For the text-containing cell, return its midpoint in (x, y) coordinate format. 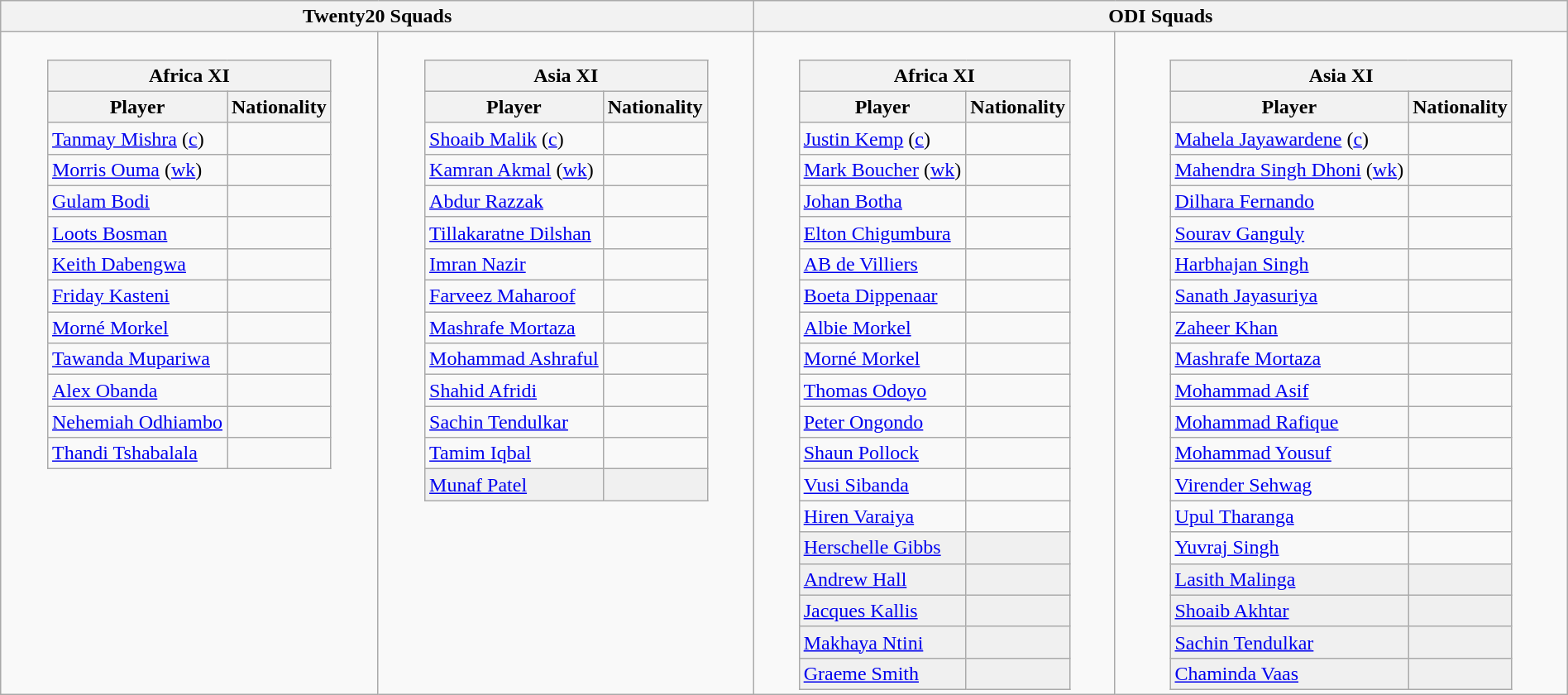
Tawanda Mupariwa (137, 359)
Chaminda Vaas (1289, 673)
Jacques Kallis (882, 611)
Virender Sehwag (1289, 485)
Zaheer Khan (1289, 328)
Sanath Jayasuriya (1289, 296)
Munaf Patel (514, 485)
Sourav Ganguly (1289, 232)
Mohammad Rafique (1289, 422)
Mohammad Asif (1289, 391)
Shahid Afridi (514, 391)
Thomas Odoyo (882, 391)
Andrew Hall (882, 579)
Shoaib Malik (c) (514, 138)
Johan Botha (882, 201)
Herschelle Gibbs (882, 548)
Friday Kasteni (137, 296)
Graeme Smith (882, 673)
Kamran Akmal (wk) (514, 170)
Yuvraj Singh (1289, 548)
Mohammad Yousuf (1289, 453)
Lasith Malinga (1289, 579)
Abdur Razzak (514, 201)
Mohammad Ashraful (514, 359)
Morris Ouma (wk) (137, 170)
Hiren Varaiya (882, 516)
Vusi Sibanda (882, 485)
Nehemiah Odhiambo (137, 422)
Upul Tharanga (1289, 516)
Shoaib Akhtar (1289, 611)
AB de Villiers (882, 264)
Tillakaratne Dilshan (514, 232)
Peter Ongondo (882, 422)
Imran Nazir (514, 264)
Shaun Pollock (882, 453)
ODI Squads (1161, 17)
Alex Obanda (137, 391)
Makhaya Ntini (882, 642)
Elton Chigumbura (882, 232)
Mahela Jayawardene (c) (1289, 138)
Gulam Bodi (137, 201)
Mahendra Singh Dhoni (wk) (1289, 170)
Albie Morkel (882, 328)
Dilhara Fernando (1289, 201)
Harbhajan Singh (1289, 264)
Loots Bosman (137, 232)
Mark Boucher (wk) (882, 170)
Twenty20 Squads (377, 17)
Keith Dabengwa (137, 264)
Boeta Dippenaar (882, 296)
Tanmay Mishra (c) (137, 138)
Farveez Maharoof (514, 296)
Thandi Tshabalala (137, 453)
Justin Kemp (c) (882, 138)
Tamim Iqbal (514, 453)
